Locate the cell with the specified text and output its (x, y) center coordinate. 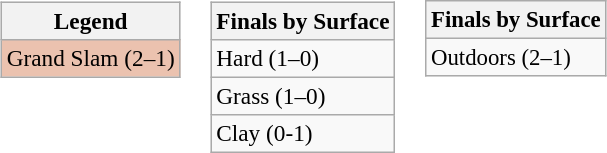
Hard (1–0) (303, 58)
Legend (90, 21)
Grass (1–0) (303, 96)
Grand Slam (2–1) (90, 58)
Clay (0-1) (303, 134)
Outdoors (2–1) (516, 58)
